Identify which cell holds the provided text, then report its [x, y] central coordinate. 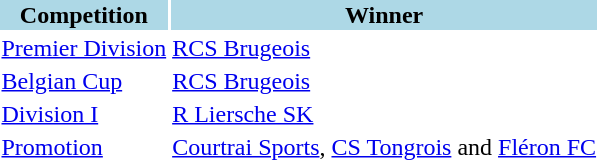
Competition [84, 15]
Division I [84, 114]
Belgian Cup [84, 81]
Premier Division [84, 48]
